From the cell containing the given text, extract its center point as (x, y) coordinate. 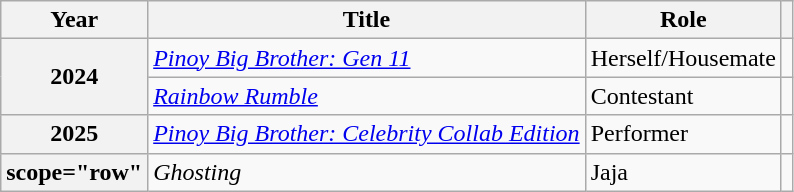
Ghosting (366, 172)
Role (683, 20)
Pinoy Big Brother: Celebrity Collab Edition (366, 134)
Rainbow Rumble (366, 96)
2024 (74, 77)
Title (366, 20)
Herself/Housemate (683, 58)
Jaja (683, 172)
Performer (683, 134)
2025 (74, 134)
Pinoy Big Brother: Gen 11 (366, 58)
scope="row" (74, 172)
Year (74, 20)
Contestant (683, 96)
